For the text-containing cell, return its midpoint in [x, y] coordinate format. 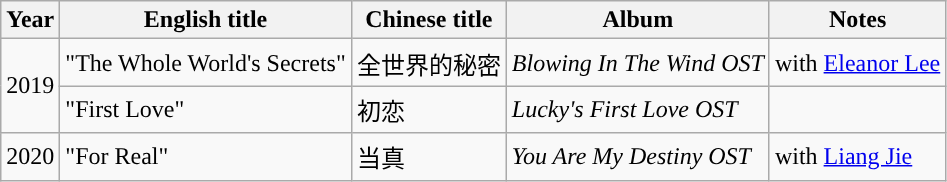
Album [638, 20]
初恋 [428, 110]
当真 [428, 156]
"The Whole World's Secrets" [206, 62]
with Liang Jie [857, 156]
Blowing In The Wind OST [638, 62]
2020 [30, 156]
Year [30, 20]
"First Love" [206, 110]
"For Real" [206, 156]
Notes [857, 20]
Lucky's First Love OST [638, 110]
2019 [30, 86]
with Eleanor Lee [857, 62]
You Are My Destiny OST [638, 156]
Chinese title [428, 20]
全世界的秘密 [428, 62]
English title [206, 20]
